Find where the given text appears and provide that cell's center as [X, Y] coordinate. 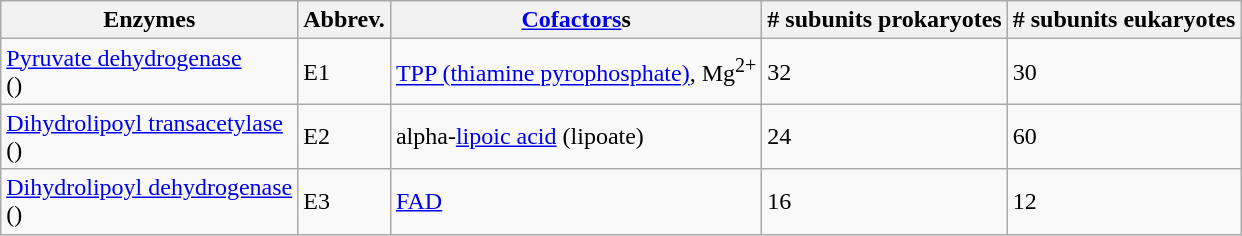
E3 [344, 202]
Dihydrolipoyl dehydrogenase() [150, 202]
FAD [576, 202]
TPP (thiamine pyrophosphate), Mg2+ [576, 72]
24 [884, 136]
32 [884, 72]
Dihydrolipoyl transacetylase() [150, 136]
Abbrev. [344, 20]
60 [1124, 136]
Pyruvate dehydrogenase() [150, 72]
# subunits eukaryotes [1124, 20]
30 [1124, 72]
# subunits prokaryotes [884, 20]
E2 [344, 136]
E1 [344, 72]
Cofactorss [576, 20]
Enzymes [150, 20]
alpha-lipoic acid (lipoate) [576, 136]
12 [1124, 202]
16 [884, 202]
